Output the (x, y) coordinate of the center of the cell containing the given text.  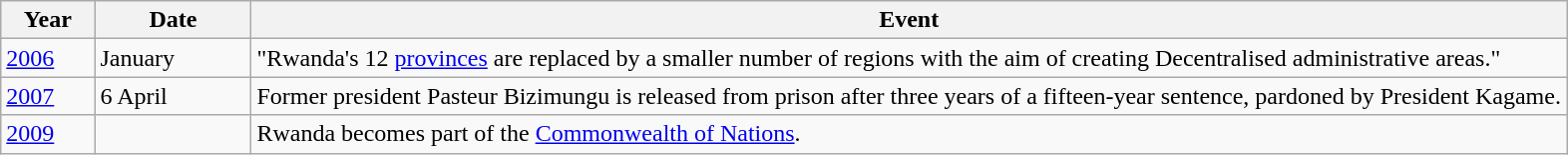
"Rwanda's 12 provinces are replaced by a smaller number of regions with the aim of creating Decentralised administrative areas." (910, 58)
Rwanda becomes part of the Commonwealth of Nations. (910, 134)
2006 (48, 58)
Date (174, 20)
6 April (174, 96)
Event (910, 20)
Year (48, 20)
January (174, 58)
2007 (48, 96)
Former president Pasteur Bizimungu is released from prison after three years of a fifteen-year sentence, pardoned by President Kagame. (910, 96)
2009 (48, 134)
